Pinpoint the cell where the given text exists, returning its [X, Y] midpoint coordinate. 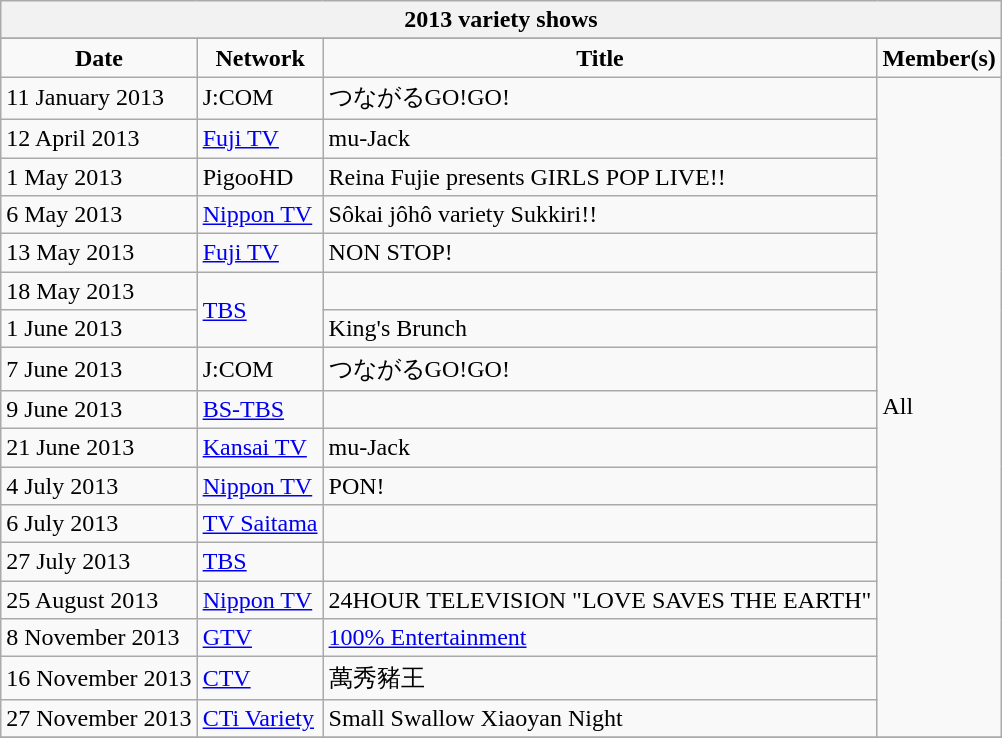
100% Entertainment [600, 638]
Sôkai jôhô variety Sukkiri!! [600, 215]
7 June 2013 [99, 370]
CTi Variety [260, 718]
18 May 2013 [99, 291]
6 July 2013 [99, 524]
Title [600, 58]
1 June 2013 [99, 329]
27 July 2013 [99, 562]
Small Swallow Xiaoyan Night [600, 718]
Network [260, 58]
萬秀豬王 [600, 678]
1 May 2013 [99, 177]
13 May 2013 [99, 253]
24HOUR TELEVISION "LOVE SAVES THE EARTH" [600, 600]
16 November 2013 [99, 678]
27 November 2013 [99, 718]
PON! [600, 485]
11 January 2013 [99, 98]
4 July 2013 [99, 485]
12 April 2013 [99, 138]
NON STOP! [600, 253]
Kansai TV [260, 447]
Member(s) [939, 58]
King's Brunch [600, 329]
BS-TBS [260, 409]
6 May 2013 [99, 215]
21 June 2013 [99, 447]
Reina Fujie presents GIRLS POP LIVE!! [600, 177]
25 August 2013 [99, 600]
All [939, 408]
2013 variety shows [501, 20]
9 June 2013 [99, 409]
CTV [260, 678]
TV Saitama [260, 524]
8 November 2013 [99, 638]
Date [99, 58]
GTV [260, 638]
PigooHD [260, 177]
